Identify which cell holds the provided text, then report its (x, y) central coordinate. 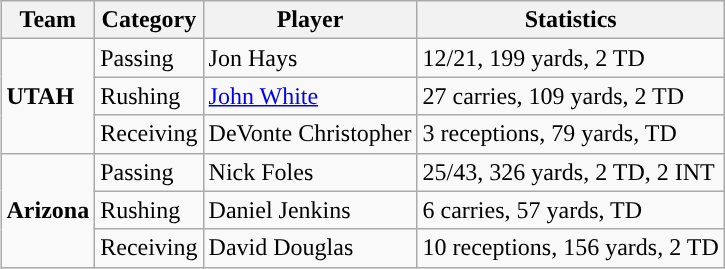
Player (310, 20)
25/43, 326 yards, 2 TD, 2 INT (570, 172)
12/21, 199 yards, 2 TD (570, 58)
UTAH (48, 96)
Arizona (48, 210)
27 carries, 109 yards, 2 TD (570, 96)
3 receptions, 79 yards, TD (570, 134)
Category (149, 20)
Nick Foles (310, 172)
John White (310, 96)
Daniel Jenkins (310, 210)
DeVonte Christopher (310, 134)
Statistics (570, 20)
Team (48, 20)
Jon Hays (310, 58)
David Douglas (310, 248)
10 receptions, 156 yards, 2 TD (570, 248)
6 carries, 57 yards, TD (570, 210)
